Output the (x, y) coordinate of the center of the cell containing the given text.  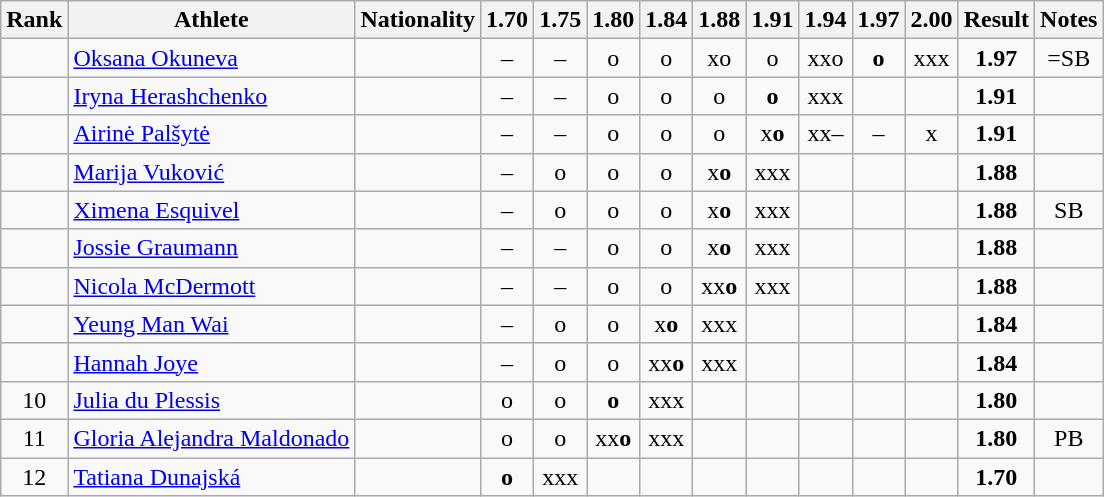
SB (1069, 210)
Nicola McDermott (212, 286)
Jossie Graumann (212, 248)
1.75 (560, 20)
Julia du Plessis (212, 400)
Iryna Herashchenko (212, 96)
10 (34, 400)
12 (34, 477)
Notes (1069, 20)
PB (1069, 438)
Nationality (418, 20)
Athlete (212, 20)
11 (34, 438)
1.94 (826, 20)
Gloria Alejandra Maldonado (212, 438)
2.00 (932, 20)
Yeung Man Wai (212, 324)
xx– (826, 134)
Tatiana Dunajská (212, 477)
Rank (34, 20)
Result (996, 20)
Hannah Joye (212, 362)
=SB (1069, 58)
Ximena Esquivel (212, 210)
x (932, 134)
Marija Vuković (212, 172)
Airinė Palšytė (212, 134)
Oksana Okuneva (212, 58)
